Provide the (x, y) coordinate of the cell's center where the given text is located.  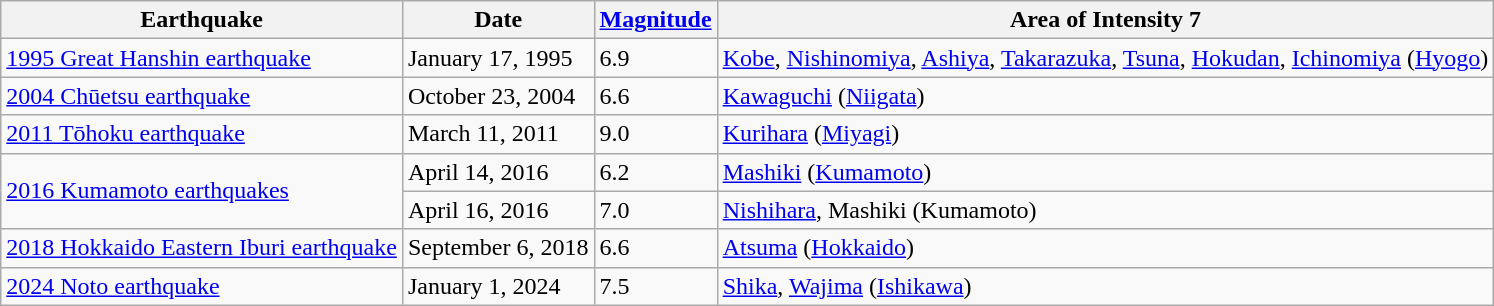
1995 Great Hanshin earthquake (202, 58)
April 16, 2016 (498, 210)
Shika, Wajima (Ishikawa) (1106, 286)
September 6, 2018 (498, 248)
April 14, 2016 (498, 172)
2016 Kumamoto earthquakes (202, 191)
Kurihara (Miyagi) (1106, 134)
6.9 (656, 58)
2011 Tōhoku earthquake (202, 134)
2018 Hokkaido Eastern Iburi earthquake (202, 248)
Earthquake (202, 20)
Mashiki (Kumamoto) (1106, 172)
6.2 (656, 172)
7.0 (656, 210)
Magnitude (656, 20)
Nishihara, Mashiki (Kumamoto) (1106, 210)
2004 Chūetsu earthquake (202, 96)
January 1, 2024 (498, 286)
Date (498, 20)
March 11, 2011 (498, 134)
7.5 (656, 286)
9.0 (656, 134)
Kawaguchi (Niigata) (1106, 96)
Atsuma (Hokkaido) (1106, 248)
January 17, 1995 (498, 58)
October 23, 2004 (498, 96)
2024 Noto earthquake (202, 286)
Area of Intensity 7 (1106, 20)
Kobe, Nishinomiya, Ashiya, Takarazuka, Tsuna, Hokudan, Ichinomiya (Hyogo) (1106, 58)
